Detect which cell encompasses the target text, then output its (X, Y) center coordinate. 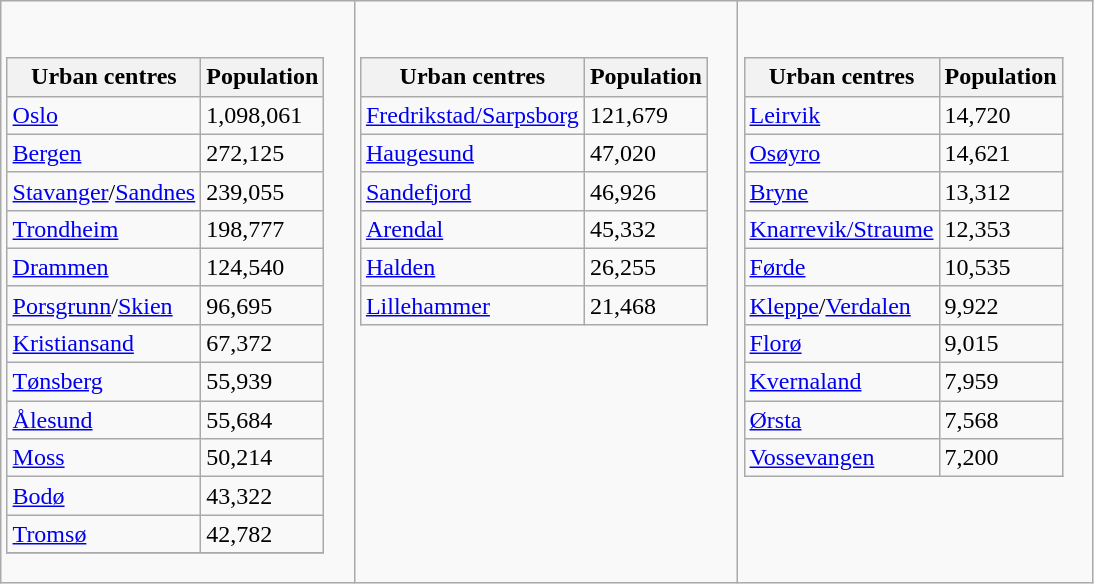
Florø (842, 343)
121,679 (646, 115)
46,926 (646, 191)
7,959 (1000, 382)
14,720 (1000, 115)
239,055 (262, 191)
50,214 (262, 458)
14,621 (1000, 153)
Vossevangen (842, 458)
Kristiansand (104, 343)
Fredrikstad/Sarpsborg (472, 115)
Bergen (104, 153)
45,332 (646, 229)
7,568 (1000, 420)
Osøyro (842, 153)
67,372 (262, 343)
1,098,061 (262, 115)
Oslo (104, 115)
124,540 (262, 267)
43,322 (262, 496)
9,015 (1000, 343)
Trondheim (104, 229)
198,777 (262, 229)
Urban centres Population Fredrikstad/Sarpsborg 121,679 Haugesund 47,020 Sandefjord 46,926 Arendal 45,332 Halden 26,255 Lillehammer 21,468 (546, 292)
10,535 (1000, 267)
Drammen (104, 267)
55,939 (262, 382)
26,255 (646, 267)
Bodø (104, 496)
13,312 (1000, 191)
96,695 (262, 305)
Leirvik (842, 115)
Moss (104, 458)
Haugesund (472, 153)
21,468 (646, 305)
Stavanger/Sandnes (104, 191)
7,200 (1000, 458)
Sandefjord (472, 191)
Ørsta (842, 420)
42,782 (262, 534)
Porsgrunn/Skien (104, 305)
Bryne (842, 191)
Ålesund (104, 420)
Kvernaland (842, 382)
Kleppe/Verdalen (842, 305)
Knarrevik/Straume (842, 229)
Tønsberg (104, 382)
Førde (842, 267)
Tromsø (104, 534)
Halden (472, 267)
Arendal (472, 229)
9,922 (1000, 305)
272,125 (262, 153)
47,020 (646, 153)
12,353 (1000, 229)
Lillehammer (472, 305)
55,684 (262, 420)
